Find where the given text appears and provide that cell's center as (X, Y) coordinate. 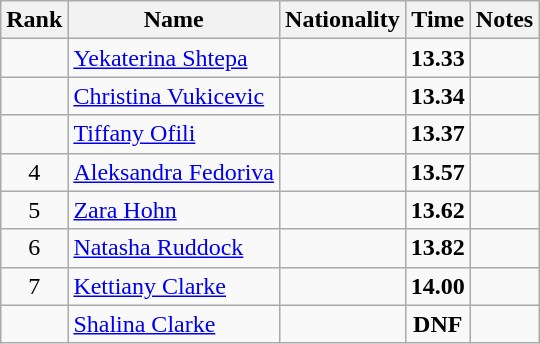
Time (438, 20)
13.82 (438, 248)
Notes (504, 20)
Rank (34, 20)
14.00 (438, 286)
4 (34, 172)
Kettiany Clarke (174, 286)
13.34 (438, 96)
6 (34, 248)
DNF (438, 324)
13.62 (438, 210)
13.57 (438, 172)
Zara Hohn (174, 210)
13.37 (438, 134)
Nationality (343, 20)
Aleksandra Fedoriva (174, 172)
7 (34, 286)
Natasha Ruddock (174, 248)
Shalina Clarke (174, 324)
Christina Vukicevic (174, 96)
5 (34, 210)
Yekaterina Shtepa (174, 58)
Name (174, 20)
Tiffany Ofili (174, 134)
13.33 (438, 58)
